Pinpoint the cell where the given text exists, returning its (X, Y) midpoint coordinate. 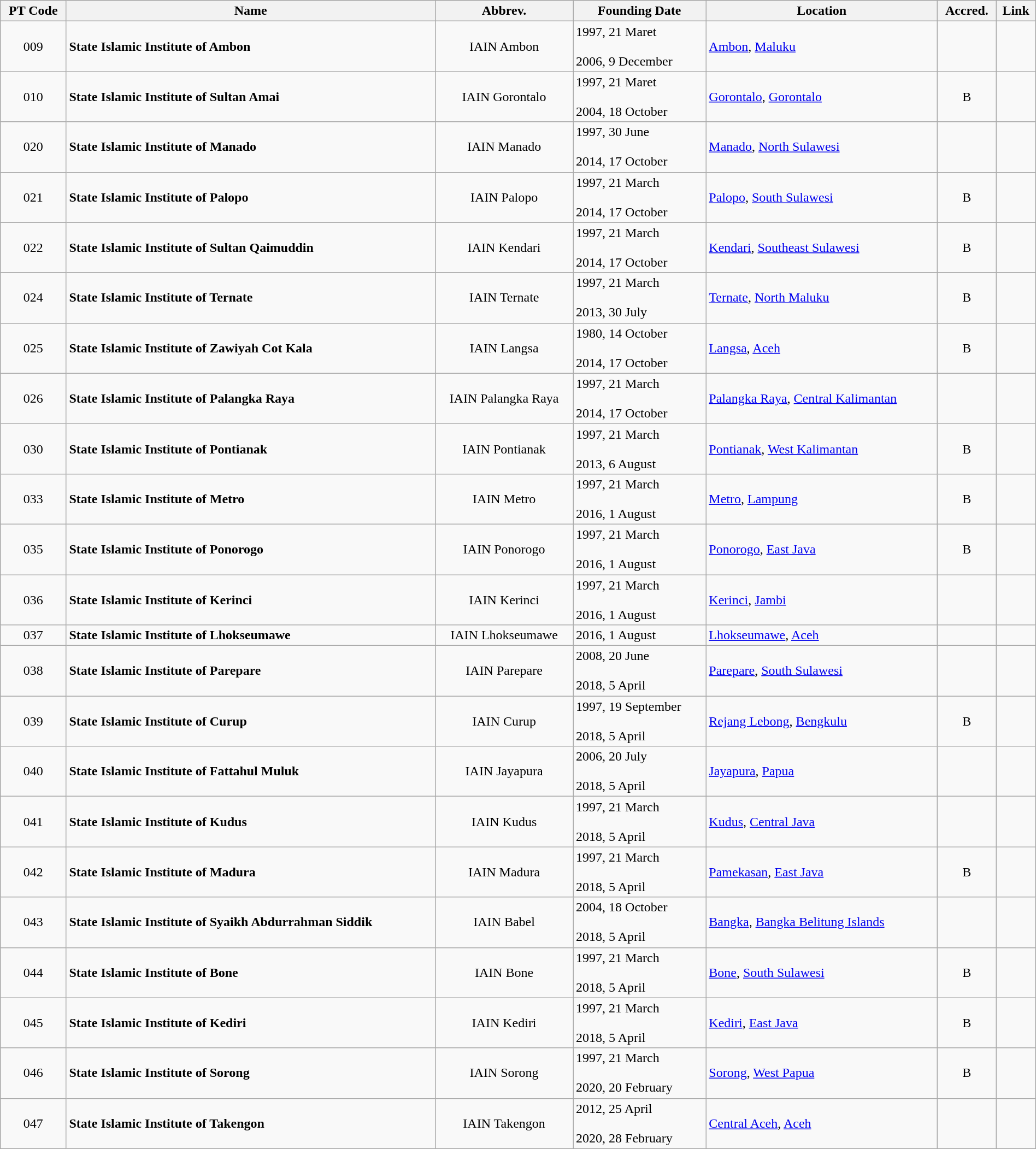
IAIN Ambon (504, 46)
1997, 30 June2014, 17 October (639, 147)
State Islamic Institute of Syaikh Abdurrahman Siddik (251, 922)
Palopo, South Sulawesi (822, 197)
Ponorogo, East Java (822, 549)
Ambon, Maluku (822, 46)
State Islamic Institute of Curup (251, 721)
Rejang Lebong, Bengkulu (822, 721)
047 (33, 1123)
037 (33, 635)
State Islamic Institute of Palangka Raya (251, 398)
IAIN Babel (504, 922)
Kendari, Southeast Sulawesi (822, 248)
1980, 14 October2014, 17 October (639, 348)
IAIN Lhokseumawe (504, 635)
State Islamic Institute of Sorong (251, 1073)
020 (33, 147)
2006, 20 July2018, 5 April (639, 771)
039 (33, 721)
IAIN Kediri (504, 1023)
IAIN Manado (504, 147)
Kerinci, Jambi (822, 600)
State Islamic Institute of Pontianak (251, 449)
Location (822, 11)
035 (33, 549)
1997, 19 September2018, 5 April (639, 721)
041 (33, 822)
IAIN Parepare (504, 671)
Abbrev. (504, 11)
IAIN Metro (504, 499)
IAIN Kerinci (504, 600)
IAIN Ponorogo (504, 549)
IAIN Takengon (504, 1123)
042 (33, 872)
State Islamic Institute of Palopo (251, 197)
Bangka, Bangka Belitung Islands (822, 922)
State Islamic Institute of Ponorogo (251, 549)
IAIN Jayapura (504, 771)
Founding Date (639, 11)
2004, 18 October2018, 5 April (639, 922)
State Islamic Institute of Kudus (251, 822)
IAIN Sorong (504, 1073)
Jayapura, Papua (822, 771)
Langsa, Aceh (822, 348)
Gorontalo, Gorontalo (822, 97)
IAIN Kudus (504, 822)
State Islamic Institute of Ambon (251, 46)
State Islamic Institute of Parepare (251, 671)
030 (33, 449)
IAIN Ternate (504, 298)
IAIN Kendari (504, 248)
IAIN Curup (504, 721)
1997, 21 March2013, 6 August (639, 449)
025 (33, 348)
IAIN Madura (504, 872)
State Islamic Institute of Zawiyah Cot Kala (251, 348)
IAIN Pontianak (504, 449)
Central Aceh, Aceh (822, 1123)
State Islamic Institute of Madura (251, 872)
021 (33, 197)
1997, 21 March2013, 30 July (639, 298)
045 (33, 1023)
043 (33, 922)
State Islamic Institute of Ternate (251, 298)
Kediri, East Java (822, 1023)
Link (1016, 11)
State Islamic Institute of Sultan Qaimuddin (251, 248)
Kudus, Central Java (822, 822)
IAIN Palopo (504, 197)
State Islamic Institute of Kerinci (251, 600)
Accred. (967, 11)
033 (33, 499)
Parepare, South Sulawesi (822, 671)
1997, 21 Maret2006, 9 December (639, 46)
024 (33, 298)
1997, 21 Maret2004, 18 October (639, 97)
Name (251, 11)
IAIN Palangka Raya (504, 398)
State Islamic Institute of Fattahul Muluk (251, 771)
IAIN Bone (504, 973)
2012, 25 April2020, 28 February (639, 1123)
State Islamic Institute of Manado (251, 147)
026 (33, 398)
2008, 20 June2018, 5 April (639, 671)
2016, 1 August (639, 635)
State Islamic Institute of Takengon (251, 1123)
IAIN Langsa (504, 348)
Metro, Lampung (822, 499)
State Islamic Institute of Kediri (251, 1023)
State Islamic Institute of Metro (251, 499)
022 (33, 248)
Sorong, West Papua (822, 1073)
Ternate, North Maluku (822, 298)
Manado, North Sulawesi (822, 147)
046 (33, 1073)
State Islamic Institute of Bone (251, 973)
1997, 21 March2020, 20 February (639, 1073)
PT Code (33, 11)
Palangka Raya, Central Kalimantan (822, 398)
038 (33, 671)
Lhokseumawe, Aceh (822, 635)
010 (33, 97)
Pontianak, West Kalimantan (822, 449)
State Islamic Institute of Sultan Amai (251, 97)
044 (33, 973)
Pamekasan, East Java (822, 872)
036 (33, 600)
State Islamic Institute of Lhokseumawe (251, 635)
009 (33, 46)
040 (33, 771)
IAIN Gorontalo (504, 97)
Bone, South Sulawesi (822, 973)
